From the cell containing the given text, extract its center point as (X, Y) coordinate. 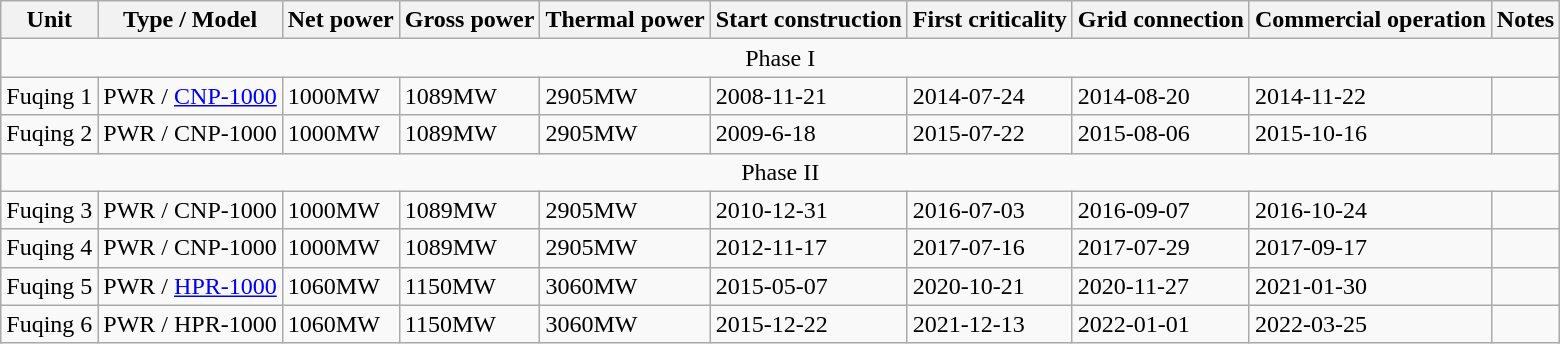
Fuqing 1 (50, 96)
2010-12-31 (808, 210)
2008-11-21 (808, 96)
2016-07-03 (990, 210)
Gross power (470, 20)
Grid connection (1160, 20)
Fuqing 3 (50, 210)
2015-08-06 (1160, 134)
2022-03-25 (1370, 324)
Thermal power (625, 20)
Fuqing 6 (50, 324)
2022-01-01 (1160, 324)
2017-07-16 (990, 248)
Phase II (780, 172)
Net power (340, 20)
2020-10-21 (990, 286)
2020-11-27 (1160, 286)
Start construction (808, 20)
2014-07-24 (990, 96)
2015-10-16 (1370, 134)
Commercial operation (1370, 20)
2017-09-17 (1370, 248)
Fuqing 2 (50, 134)
2014-08-20 (1160, 96)
Unit (50, 20)
2016-09-07 (1160, 210)
2021-12-13 (990, 324)
Phase I (780, 58)
First criticality (990, 20)
2012-11-17 (808, 248)
2017-07-29 (1160, 248)
Fuqing 4 (50, 248)
Type / Model (190, 20)
2016-10-24 (1370, 210)
2014-11-22 (1370, 96)
Notes (1525, 20)
Fuqing 5 (50, 286)
2015-12-22 (808, 324)
2015-05-07 (808, 286)
2015-07-22 (990, 134)
2021-01-30 (1370, 286)
2009-6-18 (808, 134)
